Capture the cell that displays the provided text and extract its (X, Y) central coordinate. 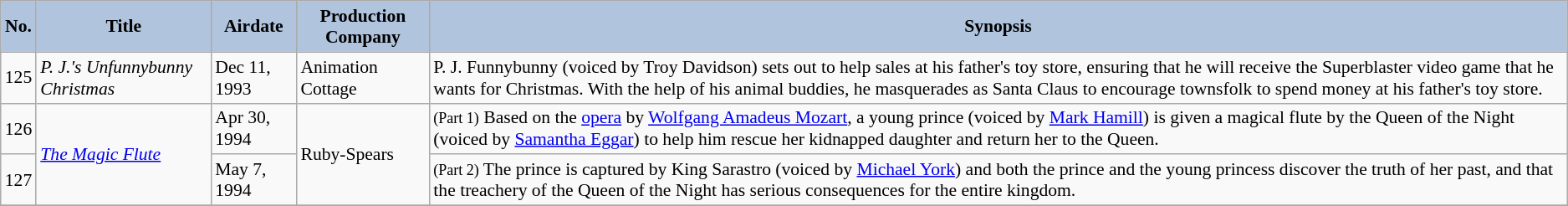
May 7, 1994 (253, 181)
Dec 11, 1993 (253, 77)
No. (18, 27)
Title (124, 27)
Airdate (253, 27)
Animation Cottage (363, 77)
125 (18, 77)
The Magic Flute (124, 154)
Production Company (363, 27)
127 (18, 181)
P. J.'s Unfunnybunny Christmas (124, 77)
126 (18, 129)
Ruby-Spears (363, 154)
Synopsis (998, 27)
Apr 30, 1994 (253, 129)
